Pinpoint the cell where the given text exists, returning its (x, y) midpoint coordinate. 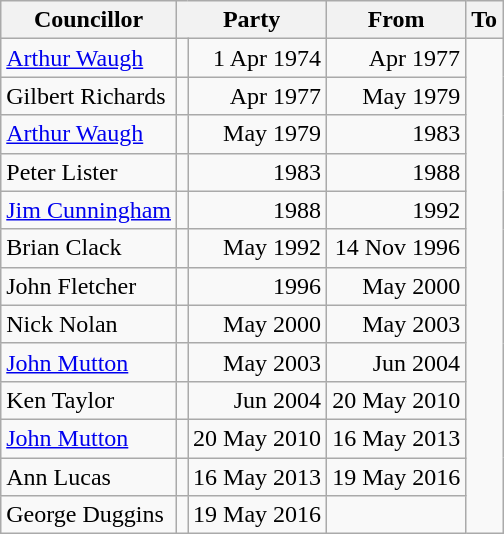
John Fletcher (89, 286)
1 Apr 1974 (258, 58)
To (484, 20)
Nick Nolan (89, 324)
Councillor (89, 20)
1992 (396, 210)
Ann Lucas (89, 477)
Ken Taylor (89, 400)
Peter Lister (89, 172)
Brian Clack (89, 248)
Gilbert Richards (89, 96)
Party (251, 20)
Jim Cunningham (89, 210)
1996 (258, 286)
14 Nov 1996 (396, 248)
George Duggins (89, 515)
From (396, 20)
May 1992 (258, 248)
